Identify which cell holds the provided text, then report its [x, y] central coordinate. 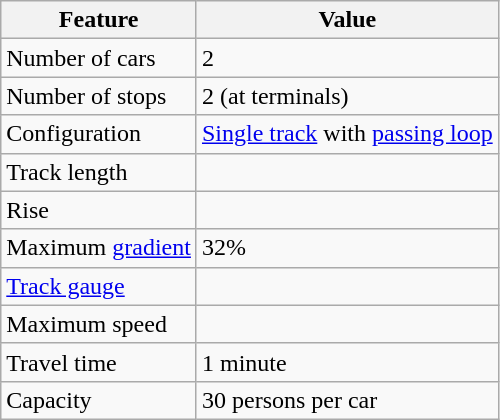
Number of cars [99, 58]
Travel time [99, 362]
1 minute [347, 362]
Track length [99, 172]
Capacity [99, 400]
Track gauge [99, 286]
32% [347, 248]
30 persons per car [347, 400]
Feature [99, 20]
2 (at terminals) [347, 96]
Configuration [99, 134]
2 [347, 58]
Maximum speed [99, 324]
Number of stops [99, 96]
Maximum gradient [99, 248]
Value [347, 20]
Rise [99, 210]
Single track with passing loop [347, 134]
